Return the [x, y] coordinate for the center point of the cell that contains the specified text.  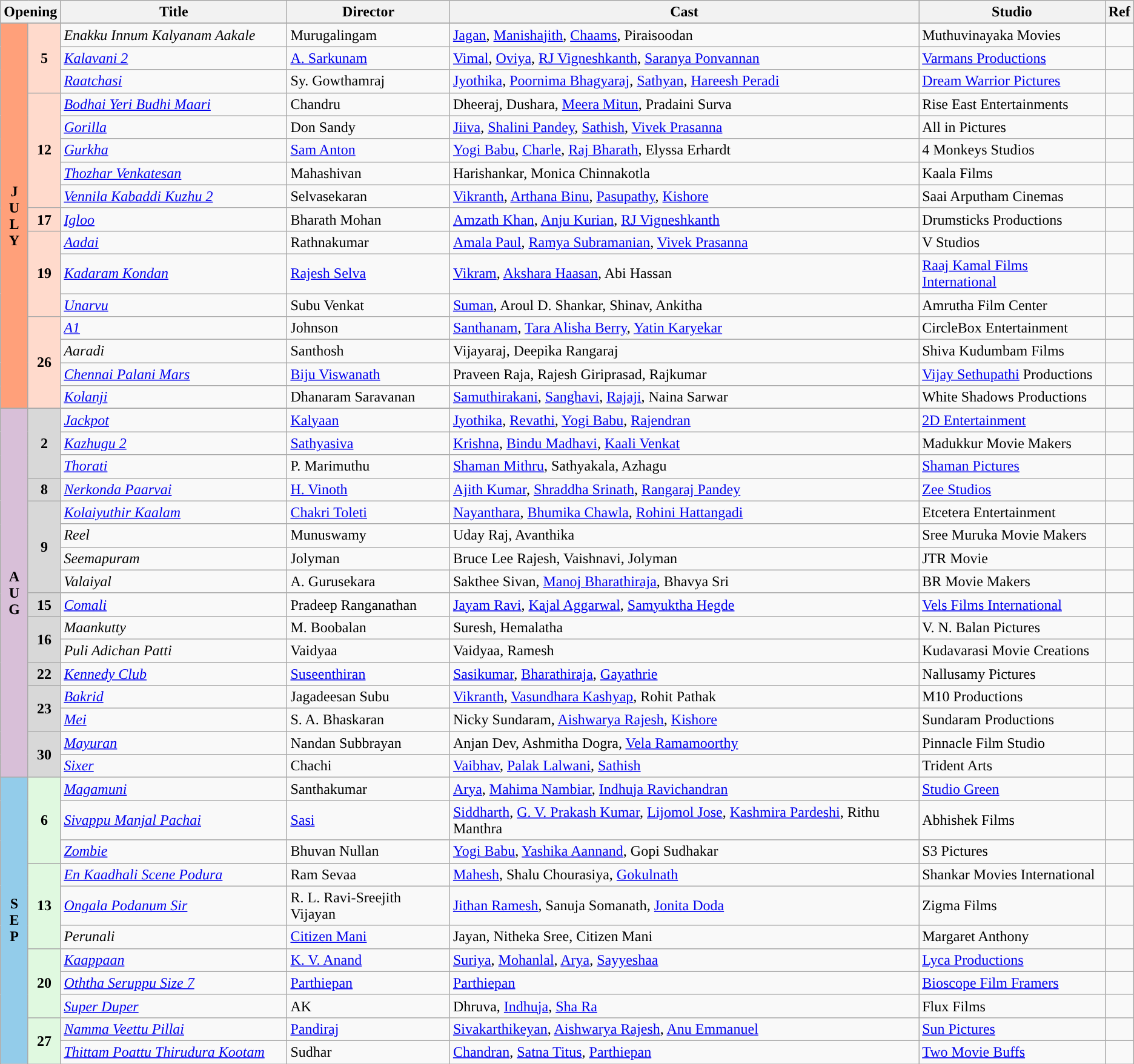
Dhruva, Indhuja, Sha Ra [684, 1006]
Title [174, 12]
Don Sandy [368, 127]
Gorilla [174, 127]
Nerkonda Paarvai [174, 489]
Sakthee Sivan, Manoj Bharathiraja, Bhavya Sri [684, 581]
Chakri Toleti [368, 512]
R. L. Ravi-Sreejith Vijayan [368, 906]
CircleBox Entertainment [1012, 328]
Jithan Ramesh, Sanuja Somanath, Jonita Doda [684, 906]
Comali [174, 604]
Oththa Seruppu Size 7 [174, 983]
AK [368, 1006]
Jolyman [368, 558]
Kalyaan [368, 420]
Nicky Sundaram, Aishwarya Rajesh, Kishore [684, 720]
Bodhai Yeri Budhi Maari [174, 104]
Sam Anton [368, 150]
Zee Studios [1012, 489]
5 [44, 58]
Mahashivan [368, 173]
Enakku Innum Kalyanam Aakale [174, 35]
Bakrid [174, 697]
Nallusamy Pictures [1012, 674]
Zigma Films [1012, 906]
Yogi Babu, Charle, Raj Bharath, Elyssa Erhardt [684, 150]
Shaman Pictures [1012, 466]
Seemapuram [174, 558]
Igloo [174, 219]
Dhanaram Saravanan [368, 397]
Dheeraj, Dushara, Meera Mitun, Pradaini Surva [684, 104]
Ram Sevaa [368, 874]
2D Entertainment [1012, 420]
Suseenthiran [368, 674]
Kazhugu 2 [174, 443]
Sy. Gowthamraj [368, 81]
Vels Films International [1012, 604]
Sundaram Productions [1012, 720]
19 [44, 274]
A1 [174, 328]
Jayan, Nitheka Sree, Citizen Mani [684, 937]
Super Duper [174, 1006]
Amala Paul, Ramya Subramanian, Vivek Prasanna [684, 242]
Nandan Subbrayan [368, 743]
Vijay Sethupathi Productions [1012, 374]
Suriya, Mohanlal, Arya, Sayyeshaa [684, 960]
Drumsticks Productions [1012, 219]
Vijayaraj, Deepika Rangaraj [684, 351]
K. V. Anand [368, 960]
Thorati [174, 466]
Lyca Productions [1012, 960]
Uday Raj, Avanthika [684, 535]
Bruce Lee Rajesh, Vaishnavi, Jolyman [684, 558]
2 [44, 443]
Aaradi [174, 351]
JULY [15, 216]
Madukkur Movie Makers [1012, 443]
Muthuvinayaka Movies [1012, 35]
Chandru [368, 104]
En Kaadhali Scene Podura [174, 874]
Subu Venkat [368, 305]
Biju Viswanath [368, 374]
Selvasekaran [368, 196]
Jyothika, Revathi, Yogi Babu, Rajendran [684, 420]
Zombie [174, 851]
Johnson [368, 328]
Kaappaan [174, 960]
Munuswamy [368, 535]
15 [44, 604]
4 Monkeys Studios [1012, 150]
Shaman Mithru, Sathyakala, Azhagu [684, 466]
Vikram, Akshara Haasan, Abi Hassan [684, 274]
6 [44, 820]
V. N. Balan Pictures [1012, 627]
Vaidyaa [368, 650]
Jyothika, Poornima Bhagyaraj, Sathyan, Hareesh Peradi [684, 81]
Sasi [368, 820]
8 [44, 489]
M. Boobalan [368, 627]
Suresh, Hemalatha [684, 627]
White Shadows Productions [1012, 397]
Yogi Babu, Yashika Aannand, Gopi Sudhakar [684, 851]
Vikranth, Arthana Binu, Pasupathy, Kishore [684, 196]
Sathyasiva [368, 443]
Suman, Aroul D. Shankar, Shinav, Ankitha [684, 305]
Saai Arputham Cinemas [1012, 196]
Sasikumar, Bharathiraja, Gayathrie [684, 674]
Murugalingam [368, 35]
12 [44, 150]
Director [368, 12]
Arya, Mahima Nambiar, Indhuja Ravichandran [684, 789]
Sudhar [368, 1052]
All in Pictures [1012, 127]
Ref [1119, 12]
13 [44, 906]
Trident Arts [1012, 766]
Valaiyal [174, 581]
BR Movie Makers [1012, 581]
Bioscope Film Framers [1012, 983]
Sree Muruka Movie Makers [1012, 535]
Vimal, Oviya, RJ Vigneshkanth, Saranya Ponvannan [684, 58]
Nayanthara, Bhumika Chawla, Rohini Hattangadi [684, 512]
Kaala Films [1012, 173]
Santhosh [368, 351]
V Studios [1012, 242]
Gurkha [174, 150]
Pradeep Ranganathan [368, 604]
Jagadeesan Subu [368, 697]
Namma Veettu Pillai [174, 1029]
Etcetera Entertainment [1012, 512]
Two Movie Buffs [1012, 1052]
Vikranth, Vasundhara Kashyap, Rohit Pathak [684, 697]
26 [44, 363]
Reel [174, 535]
SEP [15, 920]
Kennedy Club [174, 674]
Jagan, Manishajith, Chaams, Piraisoodan [684, 35]
M10 Productions [1012, 697]
Vennila Kabaddi Kuzhu 2 [174, 196]
Harishankar, Monica Chinnakotla [684, 173]
Bharath Mohan [368, 219]
A. Gurusekara [368, 581]
Kolanji [174, 397]
Jayam Ravi, Kajal Aggarwal, Samyuktha Hegde [684, 604]
Bhuvan Nullan [368, 851]
A. Sarkunam [368, 58]
Chandran, Satna Titus, Parthiepan [684, 1052]
P. Marimuthu [368, 466]
Sun Pictures [1012, 1029]
Rise East Entertainments [1012, 104]
Cast [684, 12]
Santhanam, Tara Alisha Berry, Yatin Karyekar [684, 328]
23 [44, 709]
Thozhar Venkatesan [174, 173]
27 [44, 1040]
Flux Films [1012, 1006]
Opening [30, 12]
Raatchasi [174, 81]
JTR Movie [1012, 558]
Jackpot [174, 420]
Studio Green [1012, 789]
Krishna, Bindu Madhavi, Kaali Venkat [684, 443]
Maankutty [174, 627]
Magamuni [174, 789]
Siddharth, G. V. Prakash Kumar, Lijomol Jose, Kashmira Pardeshi, Rithu Manthra [684, 820]
Samuthirakani, Sanghavi, Rajaji, Naina Sarwar [684, 397]
Amzath Khan, Anju Kurian, RJ Vigneshkanth [684, 219]
Thittam Poattu Thirudura Kootam [174, 1052]
17 [44, 219]
S. A. Bhaskaran [368, 720]
Mayuran [174, 743]
Amrutha Film Center [1012, 305]
Studio [1012, 12]
Raaj Kamal Films International [1012, 274]
Chachi [368, 766]
Mei [174, 720]
AUG [15, 593]
Varmans Productions [1012, 58]
Praveen Raja, Rajesh Giriprasad, Rajkumar [684, 374]
Vaidyaa, Ramesh [684, 650]
Sivakarthikeyan, Aishwarya Rajesh, Anu Emmanuel [684, 1029]
16 [44, 639]
Kadaram Kondan [174, 274]
Kolaiyuthir Kaalam [174, 512]
Sivappu Manjal Pachai [174, 820]
Pandiraj [368, 1029]
9 [44, 547]
Santhakumar [368, 789]
Chennai Palani Mars [174, 374]
Vaibhav, Palak Lalwani, Sathish [684, 766]
Aadai [174, 242]
Shankar Movies International [1012, 874]
S3 Pictures [1012, 851]
Rathnakumar [368, 242]
Ongala Podanum Sir [174, 906]
H. Vinoth [368, 489]
Dream Warrior Pictures [1012, 81]
Perunali [174, 937]
30 [44, 755]
Kudavarasi Movie Creations [1012, 650]
Citizen Mani [368, 937]
20 [44, 983]
Margaret Anthony [1012, 937]
Puli Adichan Patti [174, 650]
Sixer [174, 766]
Jiiva, Shalini Pandey, Sathish, Vivek Prasanna [684, 127]
Abhishek Films [1012, 820]
Mahesh, Shalu Chourasiya, Gokulnath [684, 874]
22 [44, 674]
Unarvu [174, 305]
Rajesh Selva [368, 274]
Kalavani 2 [174, 58]
Anjan Dev, Ashmitha Dogra, Vela Ramamoorthy [684, 743]
Pinnacle Film Studio [1012, 743]
Shiva Kudumbam Films [1012, 351]
Ajith Kumar, Shraddha Srinath, Rangaraj Pandey [684, 489]
